Detect which cell encompasses the target text, then output its [X, Y] center coordinate. 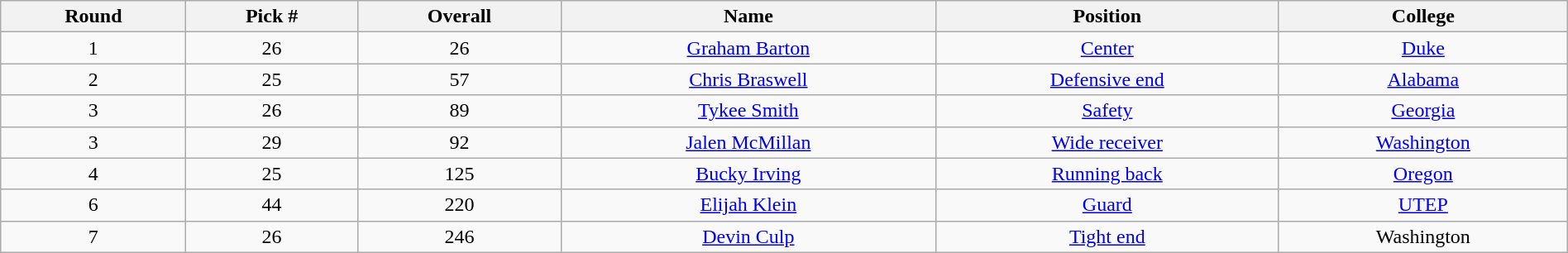
246 [459, 236]
Name [749, 17]
29 [271, 142]
44 [271, 205]
Devin Culp [749, 236]
Tykee Smith [749, 111]
Center [1107, 48]
125 [459, 174]
Elijah Klein [749, 205]
Round [93, 17]
UTEP [1422, 205]
Pick # [271, 17]
Oregon [1422, 174]
2 [93, 79]
92 [459, 142]
Alabama [1422, 79]
Tight end [1107, 236]
4 [93, 174]
1 [93, 48]
College [1422, 17]
Jalen McMillan [749, 142]
6 [93, 205]
Georgia [1422, 111]
Overall [459, 17]
89 [459, 111]
Wide receiver [1107, 142]
Safety [1107, 111]
7 [93, 236]
220 [459, 205]
Bucky Irving [749, 174]
Chris Braswell [749, 79]
Running back [1107, 174]
Guard [1107, 205]
57 [459, 79]
Graham Barton [749, 48]
Defensive end [1107, 79]
Position [1107, 17]
Duke [1422, 48]
